Return [X, Y] of the center of cell containing provided text 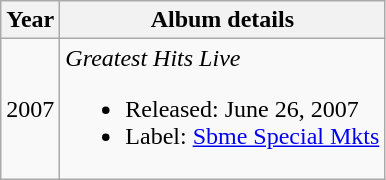
Album details [222, 20]
Year [30, 20]
2007 [30, 109]
Greatest Hits LiveReleased: June 26, 2007Label: Sbme Special Mkts [222, 109]
